Extract the (X, Y) coordinate from the center of the cell holding the provided text.  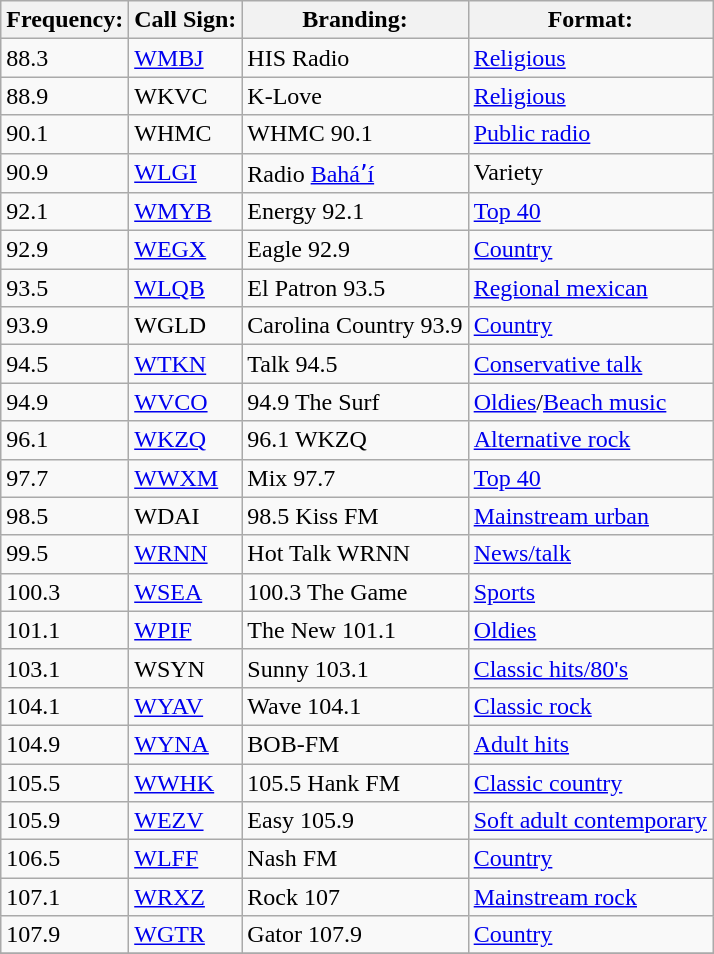
98.5 (65, 516)
Nash FM (355, 859)
Talk 94.5 (355, 364)
WGLD (186, 326)
Branding: (355, 20)
Call Sign: (186, 20)
Soft adult contemporary (590, 821)
WYAV (186, 706)
WRNN (186, 554)
WHMC 90.1 (355, 134)
94.9 The Surf (355, 402)
Frequency: (65, 20)
105.5 Hank FM (355, 783)
WMBJ (186, 58)
Energy 92.1 (355, 212)
Classic hits/80's (590, 668)
WMYB (186, 212)
WWXM (186, 478)
WSYN (186, 668)
WEGX (186, 250)
90.1 (65, 134)
WKVC (186, 96)
WWHK (186, 783)
Gator 107.9 (355, 935)
98.5 Kiss FM (355, 516)
Sunny 103.1 (355, 668)
Mix 97.7 (355, 478)
WLGI (186, 173)
WLQB (186, 288)
Format: (590, 20)
WYNA (186, 744)
105.9 (65, 821)
Classic rock (590, 706)
107.9 (65, 935)
WLFF (186, 859)
Easy 105.9 (355, 821)
99.5 (65, 554)
88.9 (65, 96)
Sports (590, 592)
104.1 (65, 706)
WVCO (186, 402)
WPIF (186, 630)
HIS Radio (355, 58)
WGTR (186, 935)
103.1 (65, 668)
107.1 (65, 897)
Oldies/Beach music (590, 402)
K-Love (355, 96)
BOB-FM (355, 744)
105.5 (65, 783)
Oldies (590, 630)
Wave 104.1 (355, 706)
94.9 (65, 402)
93.5 (65, 288)
90.9 (65, 173)
92.9 (65, 250)
93.9 (65, 326)
WTKN (186, 364)
96.1 (65, 440)
WRXZ (186, 897)
92.1 (65, 212)
El Patron 93.5 (355, 288)
Classic country (590, 783)
Conservative talk (590, 364)
News/talk (590, 554)
Alternative rock (590, 440)
Mainstream urban (590, 516)
Public radio (590, 134)
Rock 107 (355, 897)
97.7 (65, 478)
Adult hits (590, 744)
WSEA (186, 592)
106.5 (65, 859)
Hot Talk WRNN (355, 554)
WHMC (186, 134)
100.3 The Game (355, 592)
96.1 WKZQ (355, 440)
WKZQ (186, 440)
Mainstream rock (590, 897)
Regional mexican (590, 288)
94.5 (65, 364)
101.1 (65, 630)
The New 101.1 (355, 630)
Radio Baháʼí (355, 173)
WDAI (186, 516)
88.3 (65, 58)
104.9 (65, 744)
WEZV (186, 821)
Carolina Country 93.9 (355, 326)
100.3 (65, 592)
Variety (590, 173)
Eagle 92.9 (355, 250)
